Output the (x, y) coordinate of the center of the cell containing the given text.  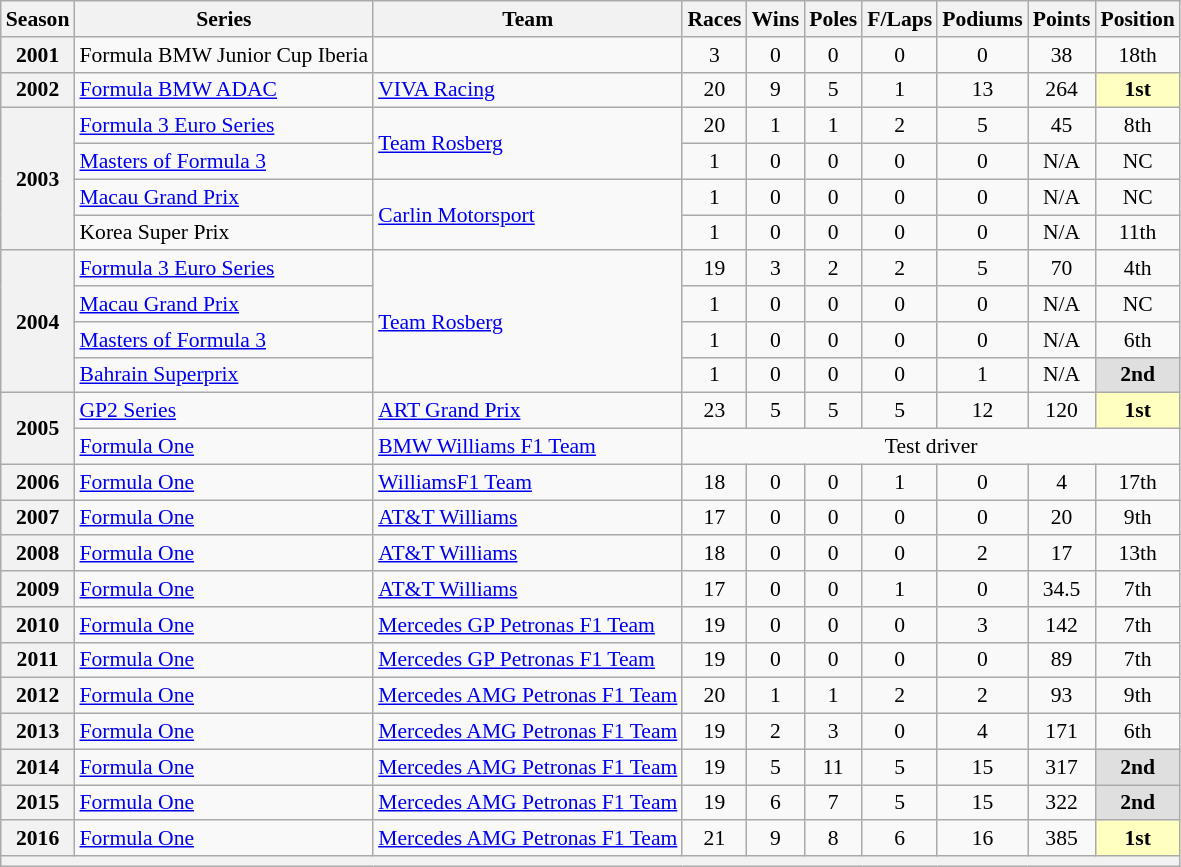
Bahrain Superprix (224, 375)
264 (1062, 90)
2006 (38, 482)
317 (1062, 767)
2010 (38, 625)
2014 (38, 767)
Position (1137, 19)
Test driver (931, 447)
11 (833, 767)
BMW Williams F1 Team (528, 447)
Formula BMW Junior Cup Iberia (224, 55)
34.5 (1062, 589)
13th (1137, 554)
2009 (38, 589)
WilliamsF1 Team (528, 482)
93 (1062, 696)
Races (714, 19)
385 (1062, 839)
18th (1137, 55)
23 (714, 411)
38 (1062, 55)
2015 (38, 803)
142 (1062, 625)
2011 (38, 660)
F/Laps (900, 19)
89 (1062, 660)
Korea Super Prix (224, 233)
2004 (38, 322)
Wins (775, 19)
2012 (38, 696)
2007 (38, 518)
2001 (38, 55)
Team (528, 19)
Season (38, 19)
Points (1062, 19)
17th (1137, 482)
8 (833, 839)
Series (224, 19)
4th (1137, 269)
45 (1062, 126)
2008 (38, 554)
Podiums (982, 19)
2013 (38, 732)
Poles (833, 19)
12 (982, 411)
GP2 Series (224, 411)
171 (1062, 732)
120 (1062, 411)
2003 (38, 179)
VIVA Racing (528, 90)
2002 (38, 90)
7 (833, 803)
ART Grand Prix (528, 411)
2016 (38, 839)
21 (714, 839)
8th (1137, 126)
Carlin Motorsport (528, 214)
11th (1137, 233)
Formula BMW ADAC (224, 90)
13 (982, 90)
322 (1062, 803)
2005 (38, 428)
70 (1062, 269)
16 (982, 839)
